From the cell containing the given text, extract its center point as (X, Y) coordinate. 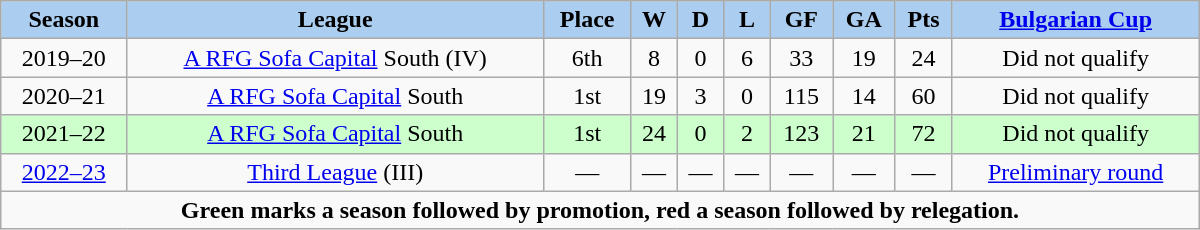
2020–21 (64, 96)
8 (654, 58)
A RFG Sofa Capital South (IV) (336, 58)
14 (864, 96)
Green marks a season followed by promotion, red a season followed by relegation. (600, 210)
33 (801, 58)
2 (747, 134)
2021–22 (64, 134)
Season (64, 20)
GF (801, 20)
72 (924, 134)
6 (747, 58)
League (336, 20)
115 (801, 96)
2019–20 (64, 58)
W (654, 20)
123 (801, 134)
3 (700, 96)
D (700, 20)
21 (864, 134)
Third League (III) (336, 172)
L (747, 20)
Pts (924, 20)
Bulgarian Cup (1076, 20)
Place (588, 20)
60 (924, 96)
GA (864, 20)
Preliminary round (1076, 172)
2022–23 (64, 172)
6th (588, 58)
